Scan for the cell matching the given text and deliver its (x, y) coordinate at center. 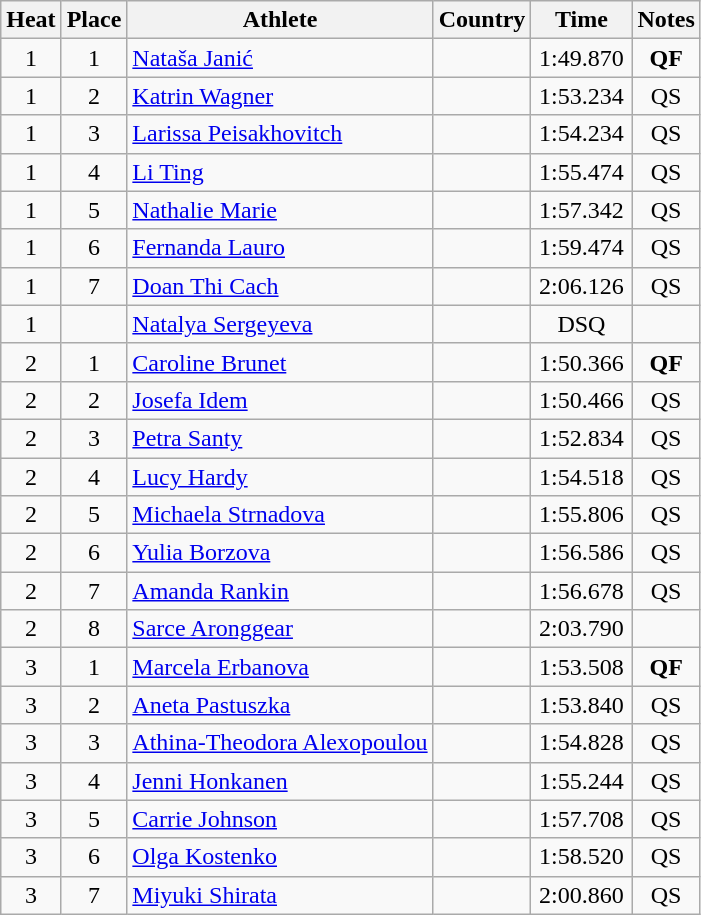
1:56.678 (582, 591)
1:54.234 (582, 134)
Athlete (280, 20)
2:00.860 (582, 895)
1:53.508 (582, 667)
Carrie Johnson (280, 819)
Li Ting (280, 172)
Olga Kostenko (280, 857)
1:54.518 (582, 477)
2:06.126 (582, 286)
Nataša Janić (280, 58)
DSQ (582, 324)
Doan Thi Cach (280, 286)
8 (94, 629)
1:53.840 (582, 705)
2:03.790 (582, 629)
Caroline Brunet (280, 362)
1:55.244 (582, 781)
Nathalie Marie (280, 210)
1:58.520 (582, 857)
Natalya Sergeyeva (280, 324)
Josefa Idem (280, 400)
1:57.708 (582, 819)
Miyuki Shirata (280, 895)
1:52.834 (582, 438)
Fernanda Lauro (280, 248)
Katrin Wagner (280, 96)
1:54.828 (582, 743)
Larissa Peisakhovitch (280, 134)
1:50.366 (582, 362)
1:55.474 (582, 172)
Petra Santy (280, 438)
Sarce Aronggear (280, 629)
Amanda Rankin (280, 591)
Jenni Honkanen (280, 781)
Country (482, 20)
Lucy Hardy (280, 477)
1:50.466 (582, 400)
1:59.474 (582, 248)
Heat (31, 20)
1:57.342 (582, 210)
Marcela Erbanova (280, 667)
1:55.806 (582, 515)
Athina-Theodora Alexopoulou (280, 743)
Time (582, 20)
Notes (666, 20)
Michaela Strnadova (280, 515)
1:49.870 (582, 58)
1:53.234 (582, 96)
Yulia Borzova (280, 553)
1:56.586 (582, 553)
Aneta Pastuszka (280, 705)
Place (94, 20)
